Determine the (x, y) coordinate at the center of the cell enclosing the given text.  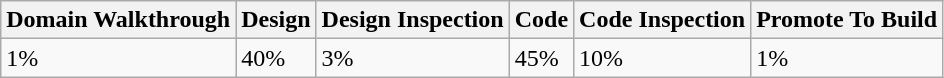
40% (276, 58)
10% (662, 58)
Design (276, 20)
Code Inspection (662, 20)
Code (541, 20)
Design Inspection (412, 20)
Domain Walkthrough (118, 20)
3% (412, 58)
45% (541, 58)
Promote To Build (847, 20)
